Output the [X, Y] coordinate of the center of the cell containing the given text.  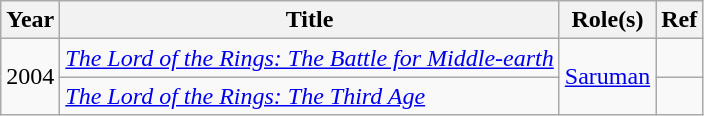
The Lord of the Rings: The Third Age [310, 96]
Saruman [607, 77]
The Lord of the Rings: The Battle for Middle-earth [310, 58]
Title [310, 20]
2004 [30, 77]
Role(s) [607, 20]
Year [30, 20]
Ref [680, 20]
